Determine the [x, y] coordinate at the center of the cell enclosing the given text.  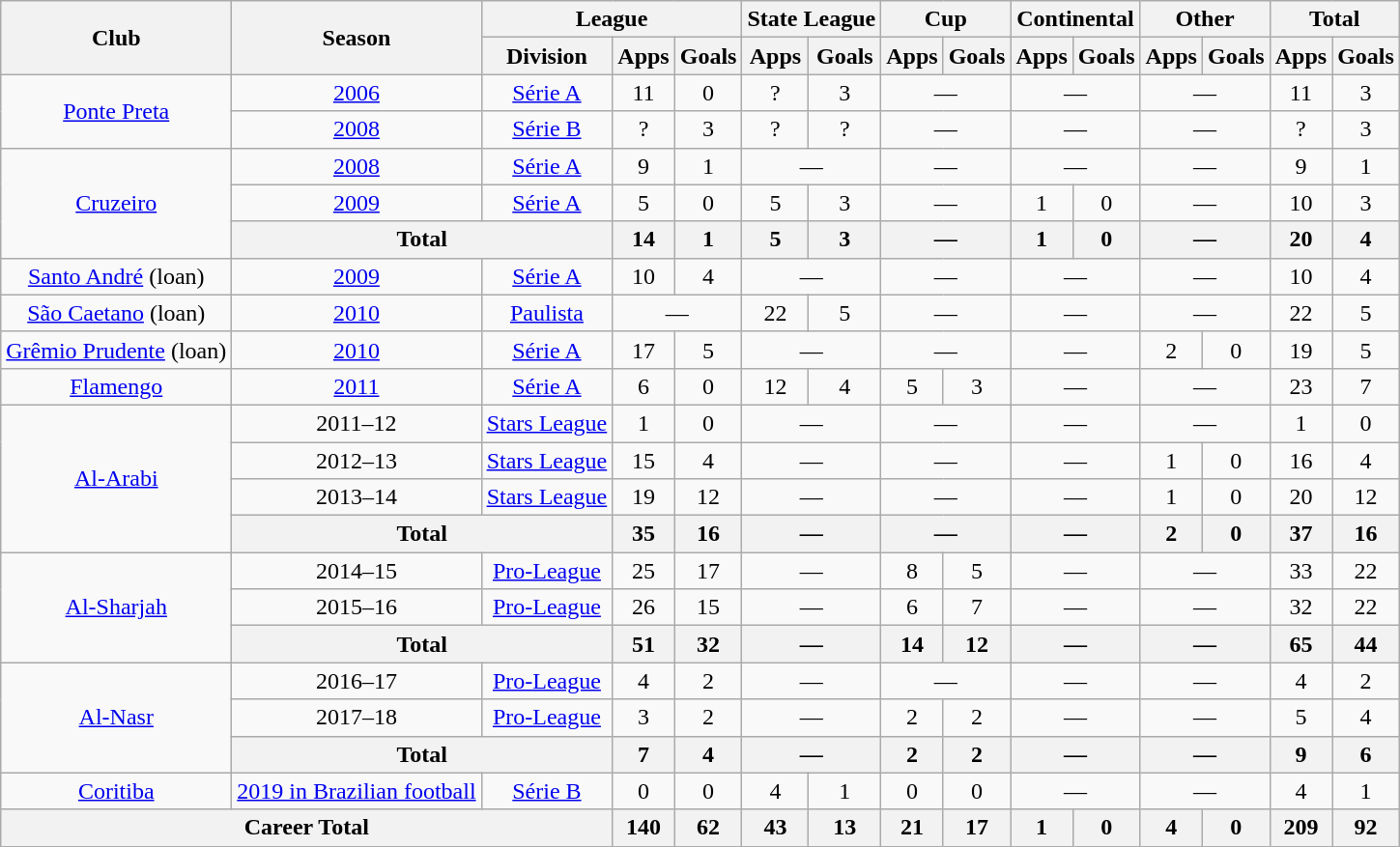
140 [643, 828]
2013–14 [357, 497]
2011–12 [357, 423]
Career Total [307, 828]
Division [547, 56]
2011 [357, 386]
Club [116, 38]
Flamengo [116, 386]
23 [1300, 386]
State League [812, 19]
Al-Nasr [116, 718]
2006 [357, 93]
209 [1300, 828]
92 [1366, 828]
51 [643, 644]
Season [357, 38]
8 [912, 571]
2015–16 [357, 607]
44 [1366, 644]
Cruzeiro [116, 203]
21 [912, 828]
Santo André (loan) [116, 276]
Paulista [547, 313]
Al-Arabi [116, 478]
Ponte Preta [116, 111]
2016–17 [357, 681]
Continental [1075, 19]
43 [775, 828]
25 [643, 571]
2017–18 [357, 718]
2012–13 [357, 461]
35 [643, 534]
2014–15 [357, 571]
2019 in Brazilian football [357, 791]
13 [844, 828]
62 [708, 828]
Other [1205, 19]
Grêmio Prudente (loan) [116, 350]
Cup [946, 19]
Al-Sharjah [116, 607]
League [612, 19]
33 [1300, 571]
26 [643, 607]
Coritiba [116, 791]
São Caetano (loan) [116, 313]
65 [1300, 644]
37 [1300, 534]
